For the text-containing cell, return its midpoint in (x, y) coordinate format. 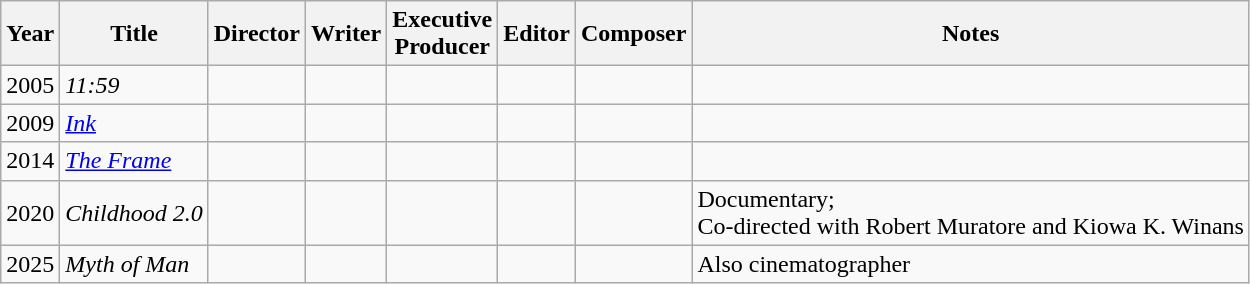
Notes (971, 34)
Ink (134, 123)
2020 (30, 212)
Writer (346, 34)
Composer (634, 34)
Title (134, 34)
Myth of Man (134, 264)
Year (30, 34)
Director (256, 34)
2014 (30, 161)
Documentary;Co-directed with Robert Muratore and Kiowa K. Winans (971, 212)
ExecutiveProducer (442, 34)
2025 (30, 264)
2009 (30, 123)
The Frame (134, 161)
11:59 (134, 85)
Editor (537, 34)
2005 (30, 85)
Childhood 2.0 (134, 212)
Also cinematographer (971, 264)
